Determine the (X, Y) coordinate at the center of the cell enclosing the given text.  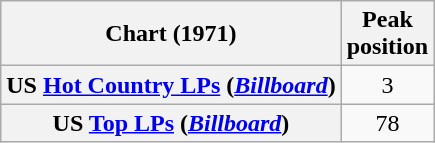
US Hot Country LPs (Billboard) (171, 85)
3 (387, 85)
Chart (1971) (171, 34)
Peakposition (387, 34)
78 (387, 123)
US Top LPs (Billboard) (171, 123)
